Detect which cell encompasses the target text, then output its [x, y] center coordinate. 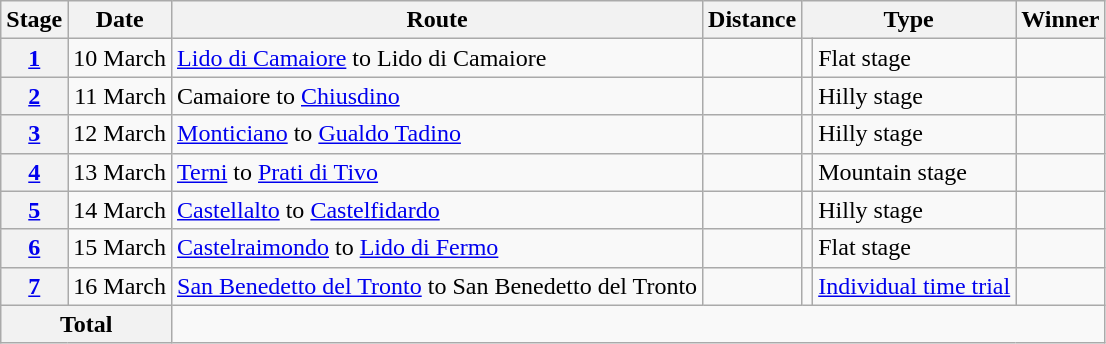
14 March [120, 210]
Individual time trial [914, 286]
Total [86, 324]
Winner [1060, 20]
13 March [120, 172]
11 March [120, 96]
Terni to Prati di Tivo [438, 172]
1 [34, 58]
5 [34, 210]
Type [909, 20]
Camaiore to Chiusdino [438, 96]
7 [34, 286]
Stage [34, 20]
6 [34, 248]
Lido di Camaiore to Lido di Camaiore [438, 58]
10 March [120, 58]
2 [34, 96]
Monticiano to Gualdo Tadino [438, 134]
Date [120, 20]
Castelraimondo to Lido di Fermo [438, 248]
4 [34, 172]
Distance [752, 20]
Castellalto to Castelfidardo [438, 210]
16 March [120, 286]
Route [438, 20]
San Benedetto del Tronto to San Benedetto del Tronto [438, 286]
3 [34, 134]
12 March [120, 134]
15 March [120, 248]
Mountain stage [914, 172]
